Search for the cell housing the specified text and yield its (X, Y) center coordinate. 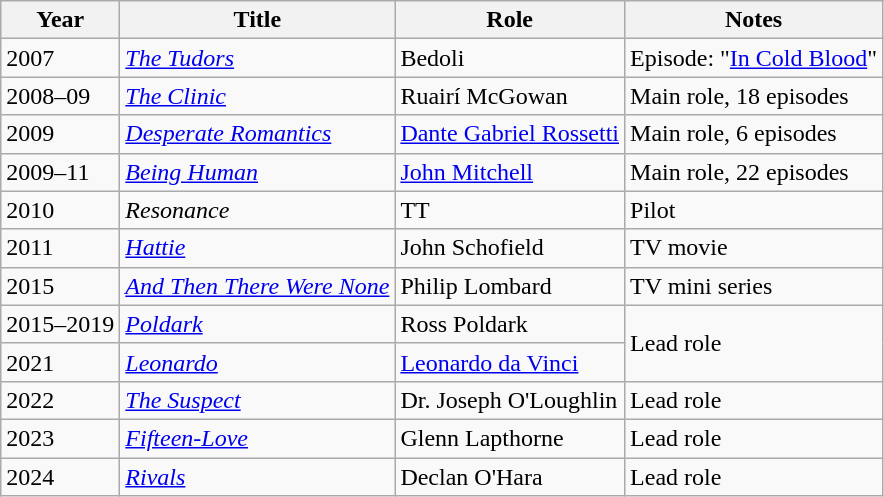
2010 (60, 210)
Hattie (258, 248)
TV mini series (754, 286)
Main role, 18 episodes (754, 96)
Poldark (258, 324)
John Mitchell (510, 172)
Main role, 6 episodes (754, 134)
2021 (60, 362)
Ruairí McGowan (510, 96)
2015 (60, 286)
Role (510, 20)
2023 (60, 438)
2015–2019 (60, 324)
2022 (60, 400)
John Schofield (510, 248)
2009–11 (60, 172)
The Suspect (258, 400)
Glenn Lapthorne (510, 438)
Dante Gabriel Rossetti (510, 134)
TV movie (754, 248)
Episode: "In Cold Blood" (754, 58)
2009 (60, 134)
And Then There Were None (258, 286)
Resonance (258, 210)
Ross Poldark (510, 324)
Main role, 22 episodes (754, 172)
The Clinic (258, 96)
Year (60, 20)
Title (258, 20)
Notes (754, 20)
Being Human (258, 172)
Leonardo (258, 362)
2024 (60, 477)
Desperate Romantics (258, 134)
Bedoli (510, 58)
TT (510, 210)
Leonardo da Vinci (510, 362)
Rivals (258, 477)
The Tudors (258, 58)
Declan O'Hara (510, 477)
Philip Lombard (510, 286)
2007 (60, 58)
Fifteen-Love (258, 438)
Dr. Joseph O'Loughlin (510, 400)
2011 (60, 248)
Pilot (754, 210)
2008–09 (60, 96)
